Pinpoint the cell where the given text exists, returning its (X, Y) midpoint coordinate. 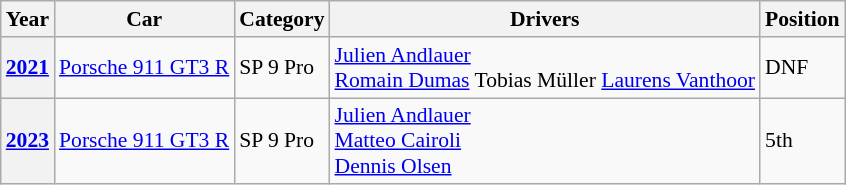
DNF (802, 68)
2021 (28, 68)
Car (144, 19)
Julien Andlauer Matteo Cairoli Dennis Olsen (546, 142)
Drivers (546, 19)
5th (802, 142)
Year (28, 19)
Category (282, 19)
2023 (28, 142)
Julien Andlauer Romain Dumas Tobias Müller Laurens Vanthoor (546, 68)
Position (802, 19)
